Capture the cell that displays the provided text and extract its (x, y) central coordinate. 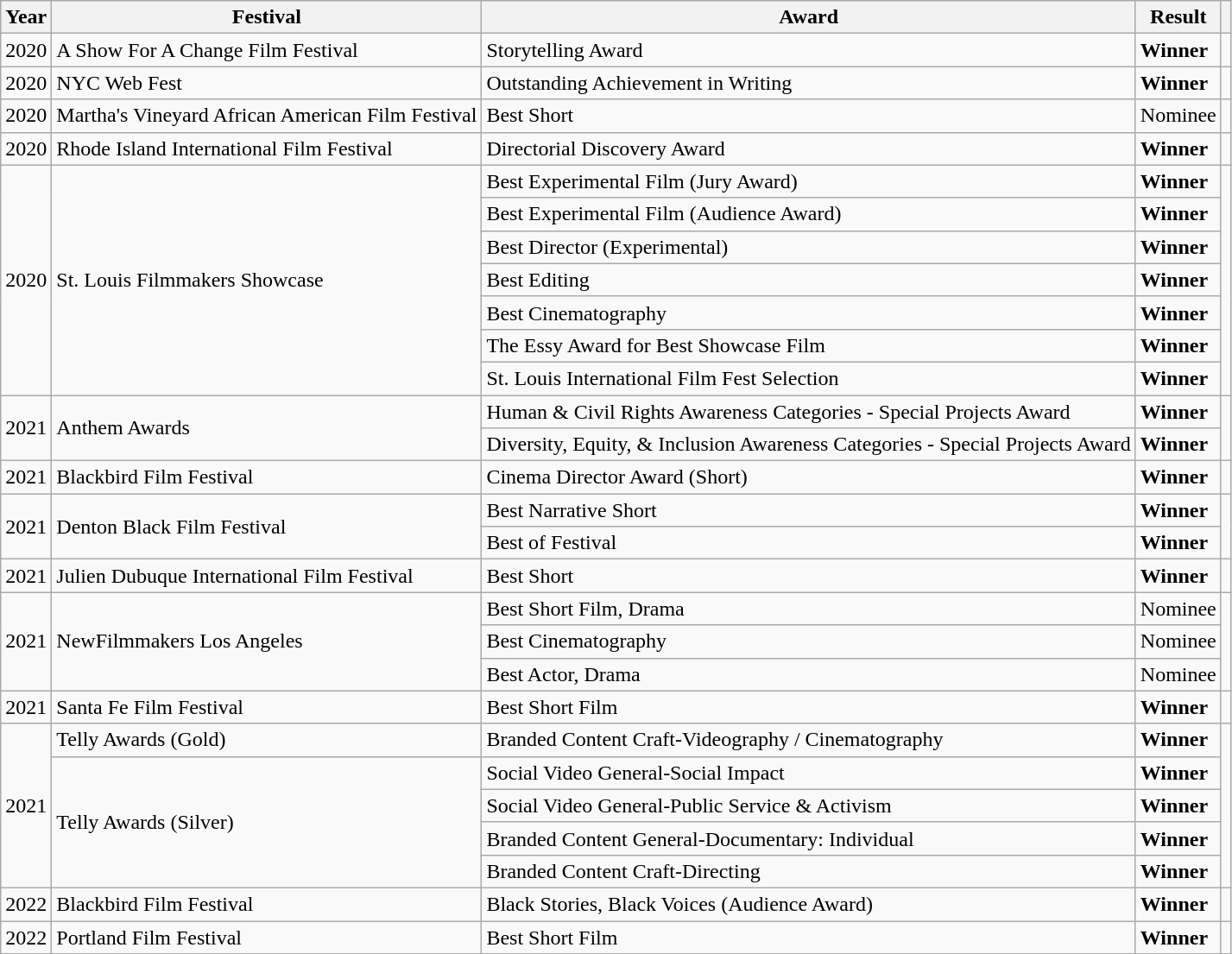
NYC Web Fest (267, 83)
Best Editing (808, 280)
Branded Content Craft-Videography / Cinematography (808, 740)
Directorial Discovery Award (808, 148)
Portland Film Festival (267, 937)
Best of Festival (808, 543)
Julien Dubuque International Film Festival (267, 576)
St. Louis Filmmakers Showcase (267, 280)
Best Director (Experimental) (808, 247)
The Essy Award for Best Showcase Film (808, 345)
NewFilmmakers Los Angeles (267, 641)
Best Experimental Film (Audience Award) (808, 214)
Best Actor, Drama (808, 674)
Festival (267, 17)
Year (26, 17)
Human & Civil Rights Awareness Categories - Special Projects Award (808, 412)
Denton Black Film Festival (267, 527)
Outstanding Achievement in Writing (808, 83)
Martha's Vineyard African American Film Festival (267, 116)
Result (1178, 17)
St. Louis International Film Fest Selection (808, 378)
A Show For A Change Film Festival (267, 50)
Telly Awards (Gold) (267, 740)
Telly Awards (Silver) (267, 822)
Anthem Awards (267, 428)
Branded Content Craft-Directing (808, 871)
Diversity, Equity, & Inclusion Awareness Categories - Special Projects Award (808, 445)
Black Stories, Black Voices (Audience Award) (808, 904)
Storytelling Award (808, 50)
Award (808, 17)
Rhode Island International Film Festival (267, 148)
Best Short Film, Drama (808, 609)
Social Video General-Public Service & Activism (808, 806)
Santa Fe Film Festival (267, 707)
Branded Content General-Documentary: Individual (808, 838)
Social Video General-Social Impact (808, 773)
Best Experimental Film (Jury Award) (808, 181)
Cinema Director Award (Short) (808, 477)
Best Narrative Short (808, 510)
